Extract the [X, Y] coordinate from the center of the cell holding the provided text.  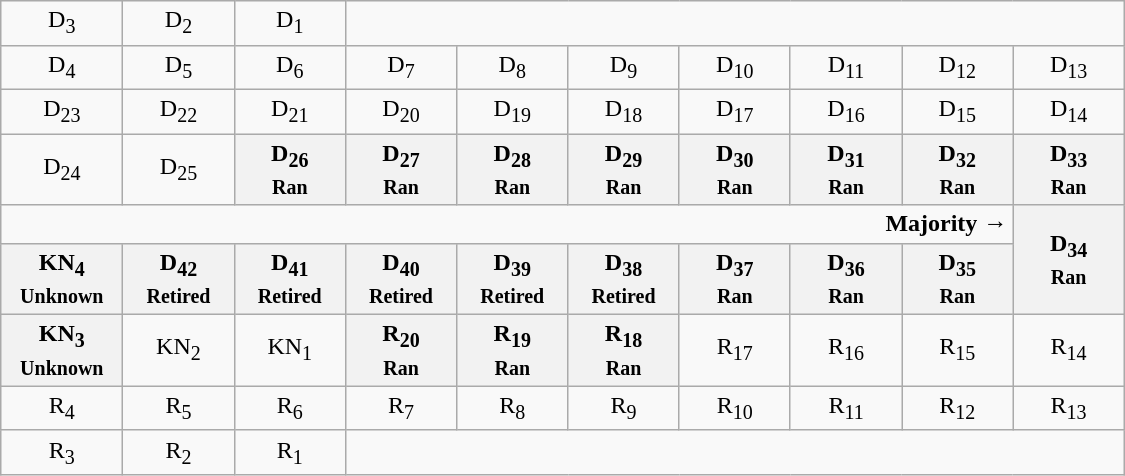
D20 [400, 111]
R15 [958, 350]
D25 [178, 170]
KN3Unknown [62, 350]
R18Ran [624, 350]
D32Ran [958, 170]
D13 [1068, 67]
D7 [400, 67]
D31Ran [846, 170]
KN1 [290, 350]
D16 [846, 111]
R20Ran [400, 350]
D29Ran [624, 170]
R8 [512, 408]
D27Ran [400, 170]
D26Ran [290, 170]
R1 [290, 452]
D36Ran [846, 278]
R4 [62, 408]
R17 [734, 350]
R13 [1068, 408]
D38Retired [624, 278]
R5 [178, 408]
D35Ran [958, 278]
R10 [734, 408]
D18 [624, 111]
KN2 [178, 350]
D5 [178, 67]
D22 [178, 111]
D30Ran [734, 170]
D28Ran [512, 170]
D39Retired [512, 278]
R3 [62, 452]
D23 [62, 111]
KN4Unknown [62, 278]
D14 [1068, 111]
R16 [846, 350]
R2 [178, 452]
D42Retired [178, 278]
D21 [290, 111]
D6 [290, 67]
R9 [624, 408]
D1 [290, 23]
D4 [62, 67]
D15 [958, 111]
D37Ran [734, 278]
R7 [400, 408]
D19 [512, 111]
D12 [958, 67]
D24 [62, 170]
R6 [290, 408]
D10 [734, 67]
D33Ran [1068, 170]
D9 [624, 67]
D8 [512, 67]
D11 [846, 67]
D17 [734, 111]
D2 [178, 23]
R19Ran [512, 350]
R12 [958, 408]
R11 [846, 408]
D40Retired [400, 278]
D3 [62, 23]
Majority → [507, 224]
D34Ran [1068, 260]
R14 [1068, 350]
D41Retired [290, 278]
